Pinpoint the cell where the given text exists, returning its [X, Y] midpoint coordinate. 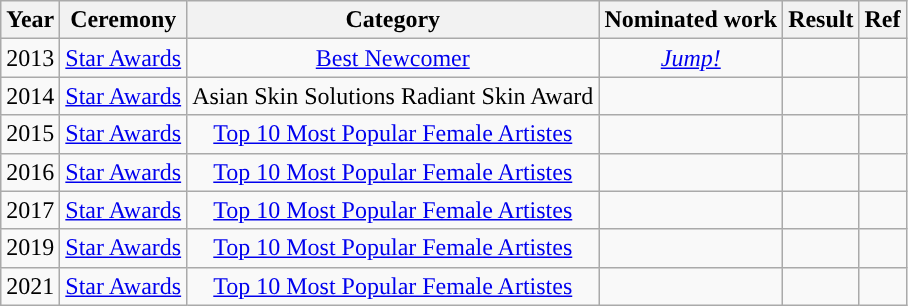
Ceremony [124, 20]
2015 [30, 134]
Asian Skin Solutions Radiant Skin Award [393, 96]
2016 [30, 172]
Category [393, 20]
Best Newcomer [393, 58]
Jump! [691, 58]
2013 [30, 58]
2017 [30, 210]
2019 [30, 248]
Year [30, 20]
Result [821, 20]
2014 [30, 96]
Nominated work [691, 20]
2021 [30, 286]
Ref [882, 20]
